For the text-containing cell, return its midpoint in (x, y) coordinate format. 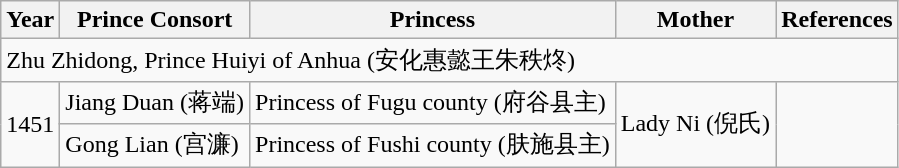
Princess of Fushi county (肤施县主) (433, 146)
1451 (30, 124)
Jiang Duan (蒋端) (155, 102)
Year (30, 20)
Lady Ni (倪氏) (695, 124)
Zhu Zhidong, Prince Huiyi of Anhua (安化惠懿王朱秩炵) (450, 60)
Gong Lian (宫濂) (155, 146)
References (838, 20)
Mother (695, 20)
Prince Consort (155, 20)
Princess of Fugu county (府谷县主) (433, 102)
Princess (433, 20)
